Return the (X, Y) coordinate for the center point of the cell that contains the specified text.  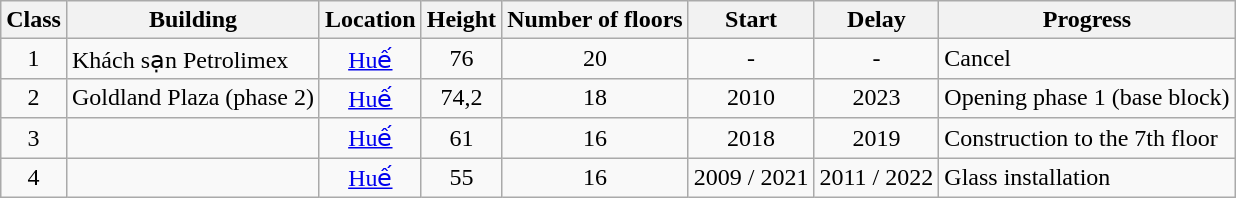
61 (461, 138)
Opening phase 1 (base block) (1087, 98)
2 (34, 98)
Delay (876, 20)
4 (34, 178)
74,2 (461, 98)
2023 (876, 98)
1 (34, 59)
Khách sạn Petrolimex (192, 59)
Construction to the 7th floor (1087, 138)
Location (370, 20)
Building (192, 20)
3 (34, 138)
76 (461, 59)
Progress (1087, 20)
Number of floors (596, 20)
Cancel (1087, 59)
18 (596, 98)
20 (596, 59)
2019 (876, 138)
2010 (751, 98)
Height (461, 20)
Goldland Plaza (phase 2) (192, 98)
Start (751, 20)
Glass installation (1087, 178)
2018 (751, 138)
55 (461, 178)
2011 / 2022 (876, 178)
2009 / 2021 (751, 178)
Class (34, 20)
